Scan for the cell matching the given text and deliver its [x, y] coordinate at center. 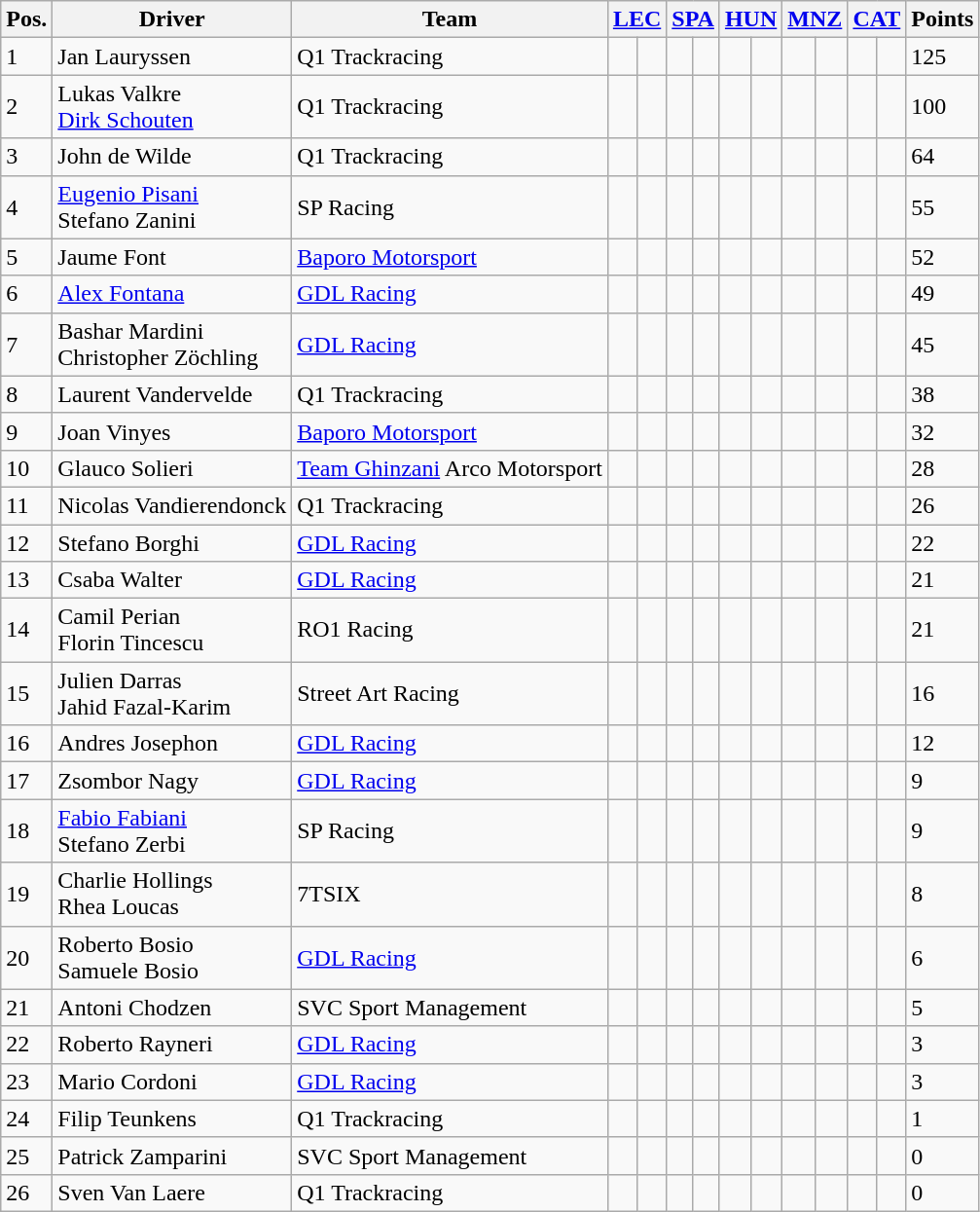
LEC [636, 19]
4 [27, 206]
Sven Van Laere [172, 1193]
28 [942, 468]
11 [27, 505]
52 [942, 257]
45 [942, 345]
Zsombor Nagy [172, 781]
Nicolas Vandierendonck [172, 505]
Bashar Mardini Christopher Zöchling [172, 345]
Stefano Borghi [172, 542]
15 [27, 693]
HUN [750, 19]
Joan Vinyes [172, 431]
Street Art Racing [450, 693]
23 [27, 1082]
Team [450, 19]
7TSIX [450, 894]
Glauco Solieri [172, 468]
Alex Fontana [172, 294]
100 [942, 107]
32 [942, 431]
Patrick Zamparini [172, 1156]
18 [27, 831]
10 [27, 468]
38 [942, 394]
Fabio Fabiani Stefano Zerbi [172, 831]
7 [27, 345]
Points [942, 19]
Csaba Walter [172, 580]
14 [27, 631]
John de Wilde [172, 157]
Julien Darras Jahid Fazal-Karim [172, 693]
13 [27, 580]
Mario Cordoni [172, 1082]
Eugenio Pisani Stefano Zanini [172, 206]
Charlie Hollings Rhea Loucas [172, 894]
Antoni Chodzen [172, 1008]
19 [27, 894]
Jaume Font [172, 257]
25 [27, 1156]
55 [942, 206]
Pos. [27, 19]
Roberto Bosio Samuele Bosio [172, 958]
Andres Josephon [172, 744]
Laurent Vandervelde [172, 394]
CAT [877, 19]
Team Ghinzani Arco Motorsport [450, 468]
49 [942, 294]
Jan Lauryssen [172, 56]
SPA [693, 19]
24 [27, 1119]
Filip Teunkens [172, 1119]
17 [27, 781]
125 [942, 56]
20 [27, 958]
Camil Perian Florin Tincescu [172, 631]
Lukas Valkre Dirk Schouten [172, 107]
64 [942, 157]
RO1 Racing [450, 631]
2 [27, 107]
MNZ [816, 19]
Roberto Rayneri [172, 1045]
Driver [172, 19]
